Pinpoint the cell where the given text exists, returning its [X, Y] midpoint coordinate. 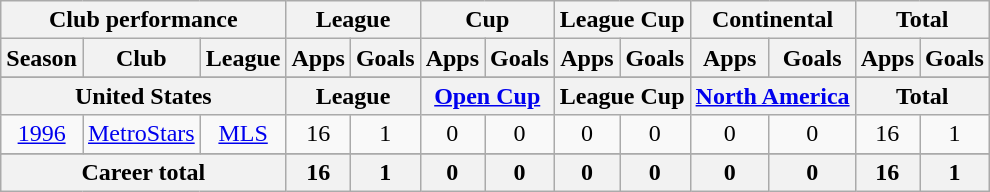
United States [144, 96]
Club performance [144, 20]
Open Cup [487, 96]
Cup [487, 20]
MetroStars [141, 134]
North America [772, 96]
Continental [772, 20]
1996 [42, 134]
MLS [243, 134]
Season [42, 58]
Club [141, 58]
Career total [144, 172]
